Return [X, Y] of the center of cell containing provided text 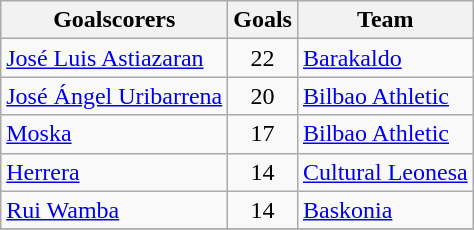
José Ángel Uribarrena [114, 96]
17 [263, 134]
Barakaldo [385, 58]
20 [263, 96]
Team [385, 20]
Goals [263, 20]
Herrera [114, 172]
Baskonia [385, 210]
Goalscorers [114, 20]
22 [263, 58]
Moska [114, 134]
José Luis Astiazaran [114, 58]
Cultural Leonesa [385, 172]
Rui Wamba [114, 210]
